Find where the given text appears and provide that cell's center as (X, Y) coordinate. 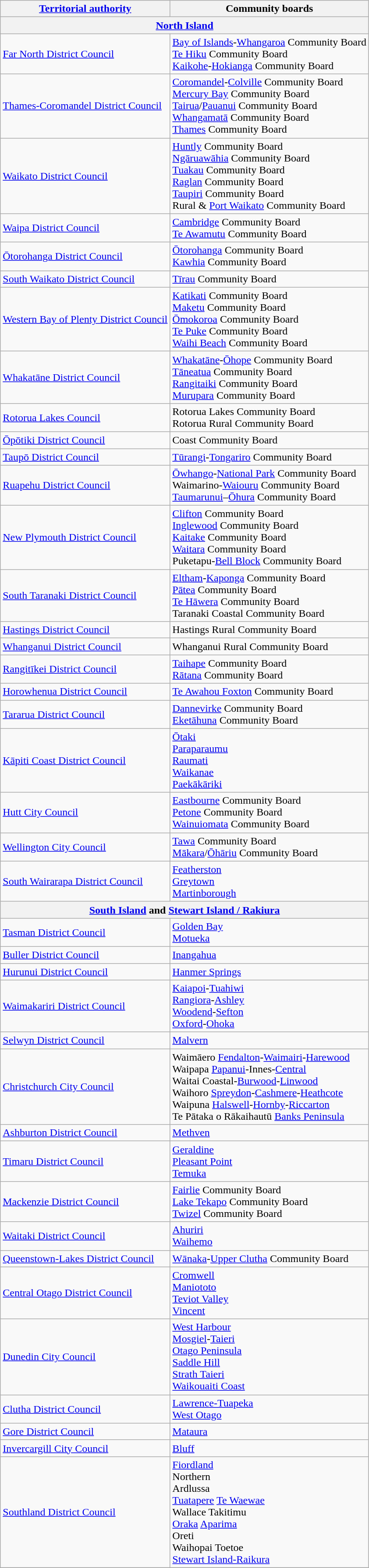
Cambridge Community BoardTe Awamutu Community Board (270, 228)
Buller District Council (85, 955)
CromwellManiototoTeviot ValleyVincent (270, 1293)
Eltham-Kaponga Community BoardPātea Community BoardTe Hāwera Community BoardTaranaki Coastal Community Board (270, 595)
Waikato District Council (85, 176)
Gore District Council (85, 1431)
Eastbourne Community BoardPetone Community BoardWainuiomata Community Board (270, 812)
North Island (185, 25)
Southland District Council (85, 1512)
Western Bay of Plenty District Council (85, 319)
Katikati Community BoardMaketu Community BoardŌmokoroa Community BoardTe Puke Community BoardWaihi Beach Community Board (270, 319)
Rotorua Lakes Council (85, 418)
Kāpiti Coast District Council (85, 760)
Tīrau Community Board (270, 279)
AhuririWaihemo (270, 1236)
Malvern (270, 1041)
Central Otago District Council (85, 1293)
Dunedin City Council (85, 1357)
Whakatāne District Council (85, 377)
Hutt City Council (85, 812)
Ruapehu District Council (85, 485)
Tūrangi-Tongariro Community Board (270, 457)
Whanganui District Council (85, 647)
Hastings Rural Community Board (270, 630)
Lawrence-TuapekaWest Otago (270, 1409)
Ōwhango-National Park Community BoardWaimarino-Waiouru Community BoardTaumarunui–Ōhura Community Board (270, 485)
Ōtorohanga District Council (85, 257)
Whanganui Rural Community Board (270, 647)
Rangitīkei District Council (85, 669)
Wellington City Council (85, 847)
FeatherstonGreytownMartinborough (270, 881)
South Wairarapa District Council (85, 881)
Coast Community Board (270, 440)
Waipa District Council (85, 228)
Community boards (270, 9)
Thames-Coromandel District Council (85, 106)
Wānaka-Upper Clutha Community Board (270, 1259)
Waimakariri District Council (85, 1006)
Tararua District Council (85, 714)
Bay of Islands-Whangaroa Community BoardTe Hiku Community BoardKaikohe-Hokianga Community Board (270, 54)
Horowhenua District Council (85, 692)
Methven (270, 1133)
South Waikato District Council (85, 279)
Hurunui District Council (85, 971)
Dannevirke Community BoardEketāhuna Community Board (270, 714)
Mataura (270, 1431)
Golden BayMotueka (270, 932)
Timaru District Council (85, 1161)
South Taranaki District Council (85, 595)
Territorial authority (85, 9)
Taihape Community BoardRātana Community Board (270, 669)
Invercargill City Council (85, 1448)
Ōpōtiki District Council (85, 440)
Hastings District Council (85, 630)
Queenstown-Lakes District Council (85, 1259)
Clutha District Council (85, 1409)
Rotorua Lakes Community BoardRotorua Rural Community Board (270, 418)
Ashburton District Council (85, 1133)
Inangahua (270, 955)
Bluff (270, 1448)
New Plymouth District Council (85, 538)
Waitaki District Council (85, 1236)
Te Awahou Foxton Community Board (270, 692)
Far North District Council (85, 54)
Selwyn District Council (85, 1041)
South Island and Stewart Island / Rakiura (185, 910)
FiordlandNorthernArdlussaTuatapere Te WaewaeWallace TakitimuOraka AparimaOretiWaihopai ToetoeStewart Island-Raikura (270, 1512)
Kaiapoi-TuahiwiRangiora-AshleyWoodend-SeftonOxford-Ohoka (270, 1006)
GeraldinePleasant PointTemuka (270, 1161)
ŌtakiParaparaumuRaumatiWaikanaePaekākāriki (270, 760)
Clifton Community BoardInglewood Community BoardKaitake Community BoardWaitara Community BoardPuketapu-Bell Block Community Board (270, 538)
Mackenzie District Council (85, 1202)
Coromandel-Colville Community BoardMercury Bay Community BoardTairua/Pauanui Community BoardWhangamatā Community BoardThames Community Board (270, 106)
Taupō District Council (85, 457)
Fairlie Community BoardLake Tekapo Community BoardTwizel Community Board (270, 1202)
Whakatāne-Ōhope Community BoardTāneatua Community BoardRangitaiki Community BoardMurupara Community Board (270, 377)
Hanmer Springs (270, 971)
West HarbourMosgiel-TaieriOtago PeninsulaSaddle HillStrath TaieriWaikouaiti Coast (270, 1357)
Tawa Community BoardMākara/Ōhāriu Community Board (270, 847)
Ōtorohanga Community BoardKawhia Community Board (270, 257)
Christchurch City Council (85, 1086)
Tasman District Council (85, 932)
